Detect which cell encompasses the target text, then output its [X, Y] center coordinate. 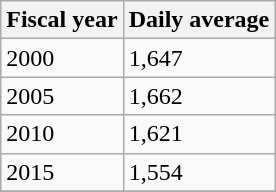
2015 [62, 172]
2010 [62, 134]
1,621 [199, 134]
Fiscal year [62, 20]
1,554 [199, 172]
Daily average [199, 20]
1,647 [199, 58]
2000 [62, 58]
1,662 [199, 96]
2005 [62, 96]
